Scan for the cell matching the given text and deliver its [X, Y] coordinate at center. 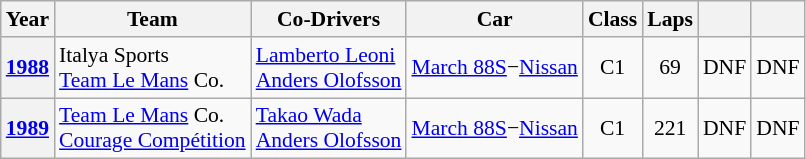
Co-Drivers [329, 19]
Laps [670, 19]
Year [28, 19]
Team Le Mans Co. Courage Compétition [152, 128]
Italya Sports Team Le Mans Co. [152, 68]
Class [612, 19]
1988 [28, 68]
Takao Wada Anders Olofsson [329, 128]
69 [670, 68]
Team [152, 19]
221 [670, 128]
Lamberto Leoni Anders Olofsson [329, 68]
1989 [28, 128]
Car [494, 19]
